Find where the given text appears and provide that cell's center as [x, y] coordinate. 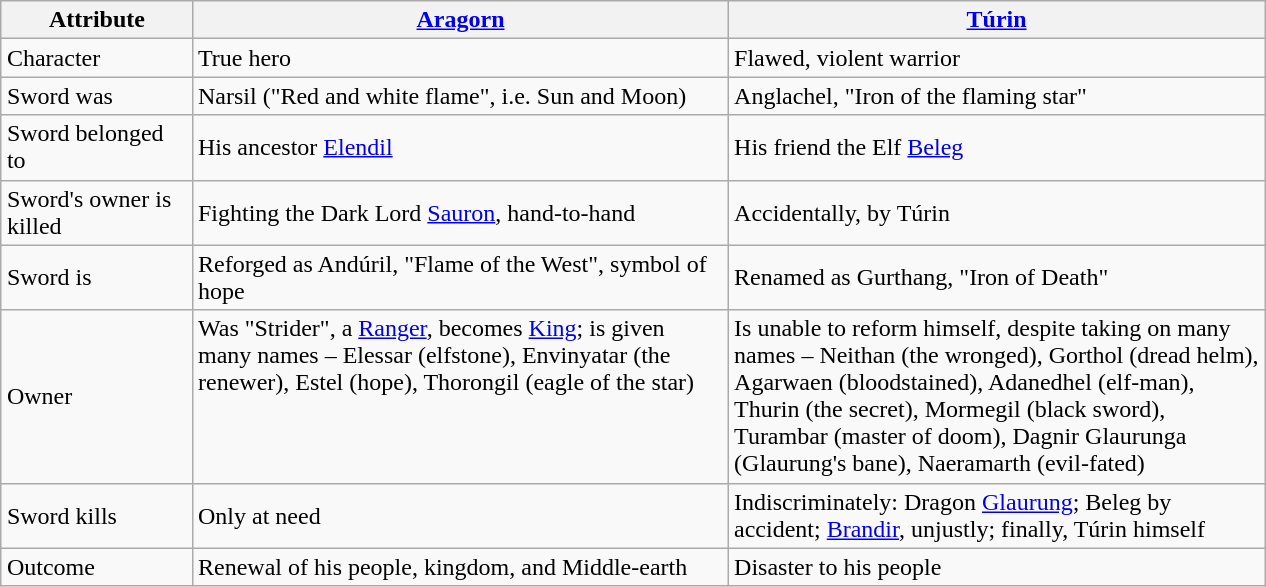
Sword is [96, 278]
Disaster to his people [997, 567]
Sword belonged to [96, 148]
Accidentally, by Túrin [997, 212]
Narsil ("Red and white flame", i.e. Sun and Moon) [460, 96]
Character [96, 58]
Túrin [997, 20]
True hero [460, 58]
Fighting the Dark Lord Sauron, hand-to-hand [460, 212]
Renamed as Gurthang, "Iron of Death" [997, 278]
Sword was [96, 96]
Only at need [460, 516]
Outcome [96, 567]
Sword kills [96, 516]
Indiscriminately: Dragon Glaurung; Beleg by accident; Brandir, unjustly; finally, Túrin himself [997, 516]
Sword's owner is killed [96, 212]
Renewal of his people, kingdom, and Middle-earth [460, 567]
His ancestor Elendil [460, 148]
His friend the Elf Beleg [997, 148]
Attribute [96, 20]
Aragorn [460, 20]
Anglachel, "Iron of the flaming star" [997, 96]
Reforged as Andúril, "Flame of the West", symbol of hope [460, 278]
Flawed, violent warrior [997, 58]
Owner [96, 396]
